Pinpoint the cell where the given text exists, returning its [x, y] midpoint coordinate. 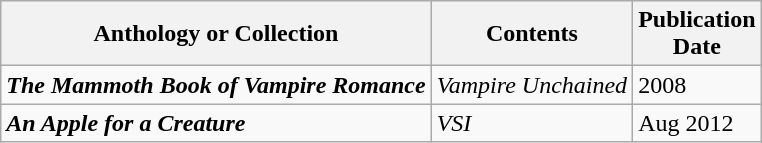
Contents [532, 34]
Vampire Unchained [532, 85]
Anthology or Collection [216, 34]
Aug 2012 [697, 123]
An Apple for a Creature [216, 123]
2008 [697, 85]
The Mammoth Book of Vampire Romance [216, 85]
VSI [532, 123]
PublicationDate [697, 34]
